Return [X, Y] of the center of cell containing provided text 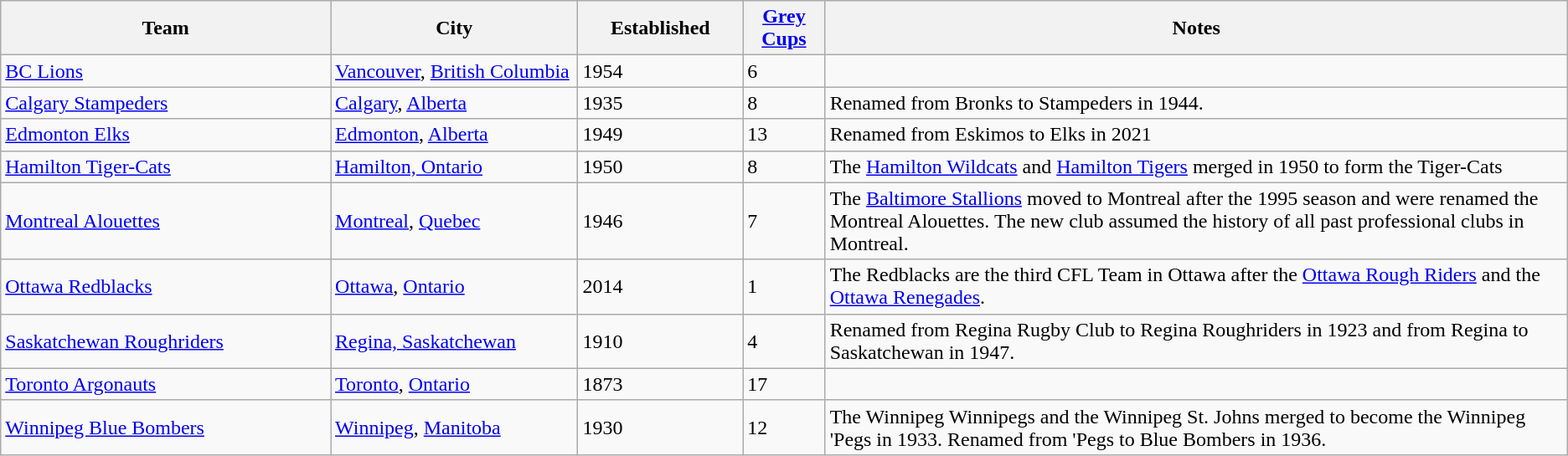
1935 [660, 103]
13 [784, 135]
1946 [660, 221]
The Winnipeg Winnipegs and the Winnipeg St. Johns merged to become the Winnipeg 'Pegs in 1933. Renamed from 'Pegs to Blue Bombers in 1936. [1196, 427]
7 [784, 221]
Notes [1196, 28]
Team [166, 28]
Toronto Argonauts [166, 384]
1930 [660, 427]
1954 [660, 71]
Calgary, Alberta [454, 103]
6 [784, 71]
Renamed from Eskimos to Elks in 2021 [1196, 135]
12 [784, 427]
The Redblacks are the third CFL Team in Ottawa after the Ottawa Rough Riders and the Ottawa Renegades. [1196, 286]
Ottawa Redblacks [166, 286]
Saskatchewan Roughriders [166, 341]
City [454, 28]
Renamed from Regina Rugby Club to Regina Roughriders in 1923 and from Regina to Saskatchewan in 1947. [1196, 341]
1910 [660, 341]
Regina, Saskatchewan [454, 341]
2014 [660, 286]
Hamilton, Ontario [454, 167]
1950 [660, 167]
Renamed from Bronks to Stampeders in 1944. [1196, 103]
Edmonton, Alberta [454, 135]
Montreal Alouettes [166, 221]
4 [784, 341]
1949 [660, 135]
Vancouver, British Columbia [454, 71]
Montreal, Quebec [454, 221]
Toronto, Ontario [454, 384]
Established [660, 28]
The Hamilton Wildcats and Hamilton Tigers merged in 1950 to form the Tiger-Cats [1196, 167]
1873 [660, 384]
Ottawa, Ontario [454, 286]
1 [784, 286]
17 [784, 384]
Winnipeg, Manitoba [454, 427]
Hamilton Tiger-Cats [166, 167]
Calgary Stampeders [166, 103]
Grey Cups [784, 28]
BC Lions [166, 71]
Edmonton Elks [166, 135]
Winnipeg Blue Bombers [166, 427]
